Return the [X, Y] coordinate for the center point of the cell that contains the specified text.  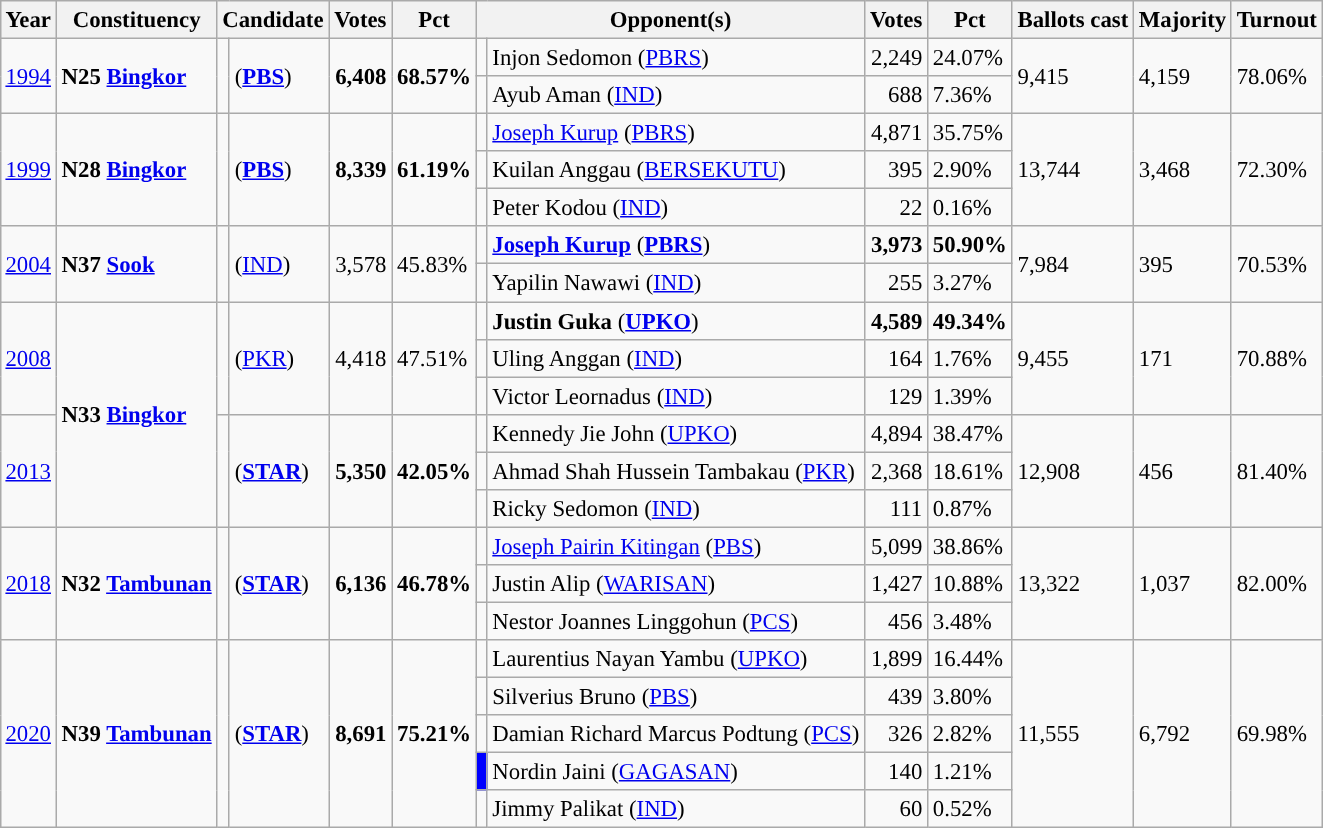
3.27% [970, 283]
72.30% [1276, 170]
5,350 [360, 470]
Uling Anggan (IND) [676, 358]
4,894 [896, 433]
78.06% [1276, 76]
42.05% [434, 470]
1.39% [970, 396]
Victor Leornadus (IND) [676, 396]
47.51% [434, 358]
81.40% [1276, 470]
13,744 [1072, 170]
Nestor Joannes Linggohun (PCS) [676, 621]
Jimmy Palikat (IND) [676, 809]
0.87% [970, 508]
N32 Tambunan [136, 584]
Kennedy Jie John (UPKO) [676, 433]
Majority [1183, 20]
69.98% [1276, 734]
1999 [28, 170]
Candidate [273, 20]
N39 Tambunan [136, 734]
(IND) [278, 264]
2,249 [896, 57]
8,691 [360, 734]
13,322 [1072, 584]
0.16% [970, 208]
1.21% [970, 772]
3.48% [970, 621]
Ricky Sedomon (IND) [676, 508]
Ballots cast [1072, 20]
Ayub Aman (IND) [676, 95]
Kuilan Anggau (BERSEKUTU) [676, 170]
2008 [28, 358]
68.57% [434, 76]
Damian Richard Marcus Podtung (PCS) [676, 734]
2004 [28, 264]
0.52% [970, 809]
6,408 [360, 76]
Joseph Pairin Kitingan (PBS) [676, 546]
Justin Alip (WARISAN) [676, 584]
111 [896, 508]
2020 [28, 734]
12,908 [1072, 470]
1994 [28, 76]
4,871 [896, 133]
49.34% [970, 321]
1.76% [970, 358]
129 [896, 396]
1,427 [896, 584]
4,418 [360, 358]
Peter Kodou (IND) [676, 208]
140 [896, 772]
6,136 [360, 584]
8,339 [360, 170]
2.90% [970, 170]
18.61% [970, 471]
61.19% [434, 170]
2018 [28, 584]
82.00% [1276, 584]
6,792 [1183, 734]
2.82% [970, 734]
Justin Guka (UPKO) [676, 321]
(PKR) [278, 358]
70.88% [1276, 358]
45.83% [434, 264]
N37 Sook [136, 264]
171 [1183, 358]
N28 Bingkor [136, 170]
3,973 [896, 245]
7.36% [970, 95]
439 [896, 696]
38.47% [970, 433]
Injon Sedomon (PBRS) [676, 57]
35.75% [970, 133]
2013 [28, 470]
75.21% [434, 734]
Ahmad Shah Hussein Tambakau (PKR) [676, 471]
4,589 [896, 321]
11,555 [1072, 734]
24.07% [970, 57]
1,899 [896, 659]
10.88% [970, 584]
16.44% [970, 659]
70.53% [1276, 264]
3.80% [970, 696]
9,415 [1072, 76]
3,468 [1183, 170]
164 [896, 358]
22 [896, 208]
5,099 [896, 546]
1,037 [1183, 584]
Year [28, 20]
Silverius Bruno (PBS) [676, 696]
N33 Bingkor [136, 415]
3,578 [360, 264]
Opponent(s) [670, 20]
326 [896, 734]
46.78% [434, 584]
Laurentius Nayan Yambu (UPKO) [676, 659]
Turnout [1276, 20]
50.90% [970, 245]
38.86% [970, 546]
60 [896, 809]
N25 Bingkor [136, 76]
2,368 [896, 471]
4,159 [1183, 76]
9,455 [1072, 358]
255 [896, 283]
Nordin Jaini (GAGASAN) [676, 772]
7,984 [1072, 264]
Constituency [136, 20]
688 [896, 95]
Yapilin Nawawi (IND) [676, 283]
